Detect which cell encompasses the target text, then output its [X, Y] center coordinate. 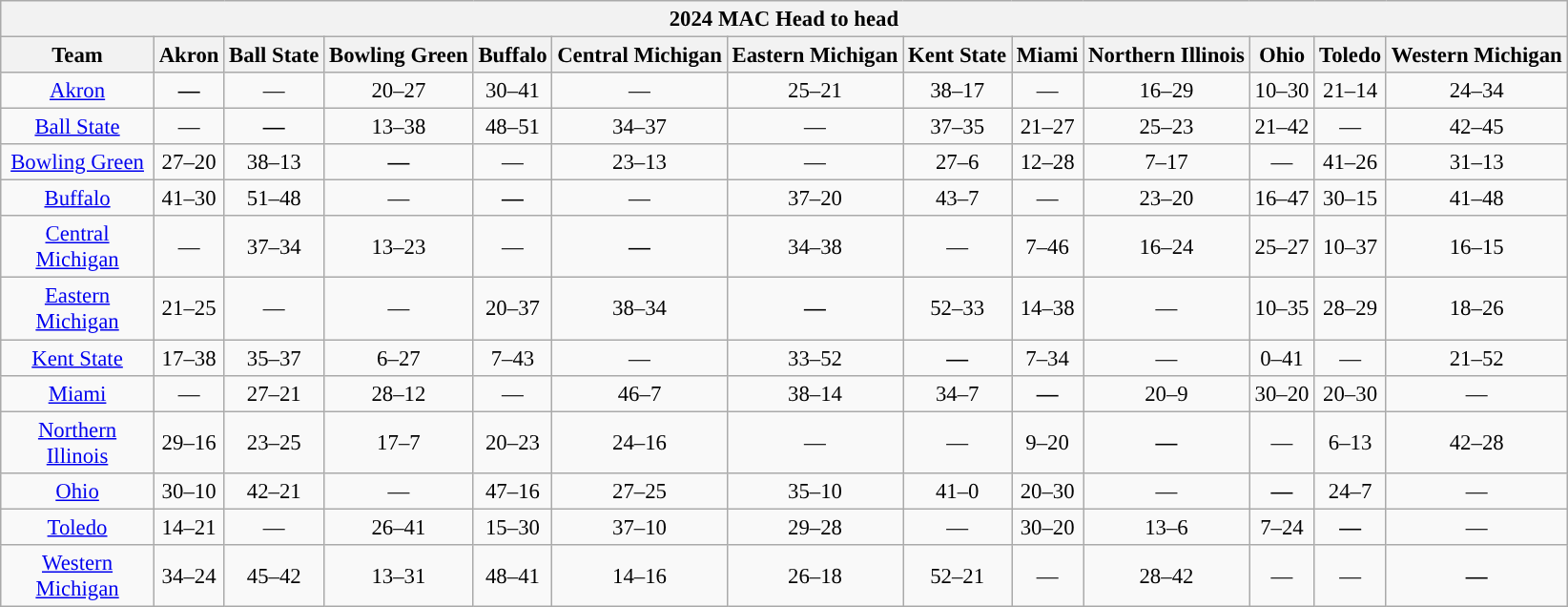
30–10 [189, 491]
26–18 [815, 576]
37–35 [958, 127]
21–25 [189, 309]
24–7 [1351, 491]
10–30 [1282, 91]
6–27 [399, 358]
43–7 [958, 199]
16–15 [1476, 246]
28–12 [399, 393]
46–7 [639, 393]
24–16 [639, 443]
21–42 [1282, 127]
13–6 [1167, 527]
27–6 [958, 162]
25–27 [1282, 246]
42–21 [275, 491]
52–21 [958, 576]
16–24 [1167, 246]
34–38 [815, 246]
17–7 [399, 443]
7–43 [513, 358]
51–48 [275, 199]
48–41 [513, 576]
27–20 [189, 162]
38–14 [815, 393]
34–7 [958, 393]
18–26 [1476, 309]
7–17 [1167, 162]
10–35 [1282, 309]
10–37 [1351, 246]
42–28 [1476, 443]
37–20 [815, 199]
20–23 [513, 443]
7–46 [1047, 246]
31–13 [1476, 162]
29–16 [189, 443]
23–20 [1167, 199]
34–37 [639, 127]
2024 MAC Head to head [784, 19]
42–45 [1476, 127]
37–10 [639, 527]
12–28 [1047, 162]
20–37 [513, 309]
24–34 [1476, 91]
21–27 [1047, 127]
45–42 [275, 576]
27–21 [275, 393]
48–51 [513, 127]
41–0 [958, 491]
26–41 [399, 527]
28–42 [1167, 576]
41–26 [1351, 162]
7–34 [1047, 358]
33–52 [815, 358]
29–28 [815, 527]
14–16 [639, 576]
41–48 [1476, 199]
25–21 [815, 91]
6–13 [1351, 443]
13–31 [399, 576]
23–25 [275, 443]
27–25 [639, 491]
23–13 [639, 162]
13–38 [399, 127]
52–33 [958, 309]
16–47 [1282, 199]
35–37 [275, 358]
14–21 [189, 527]
30–15 [1351, 199]
37–34 [275, 246]
15–30 [513, 527]
9–20 [1047, 443]
47–16 [513, 491]
35–10 [815, 491]
17–38 [189, 358]
7–24 [1282, 527]
41–30 [189, 199]
14–38 [1047, 309]
38–13 [275, 162]
38–34 [639, 309]
30–41 [513, 91]
28–29 [1351, 309]
25–23 [1167, 127]
0–41 [1282, 358]
20–9 [1167, 393]
20–27 [399, 91]
16–29 [1167, 91]
Team [78, 55]
21–52 [1476, 358]
34–24 [189, 576]
21–14 [1351, 91]
13–23 [399, 246]
38–17 [958, 91]
